Determine the (x, y) coordinate at the center of the cell enclosing the given text.  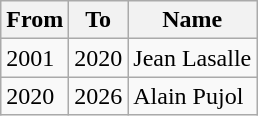
From (35, 20)
2026 (98, 96)
Jean Lasalle (192, 58)
Name (192, 20)
Alain Pujol (192, 96)
2001 (35, 58)
To (98, 20)
